Capture the cell that displays the provided text and extract its [x, y] central coordinate. 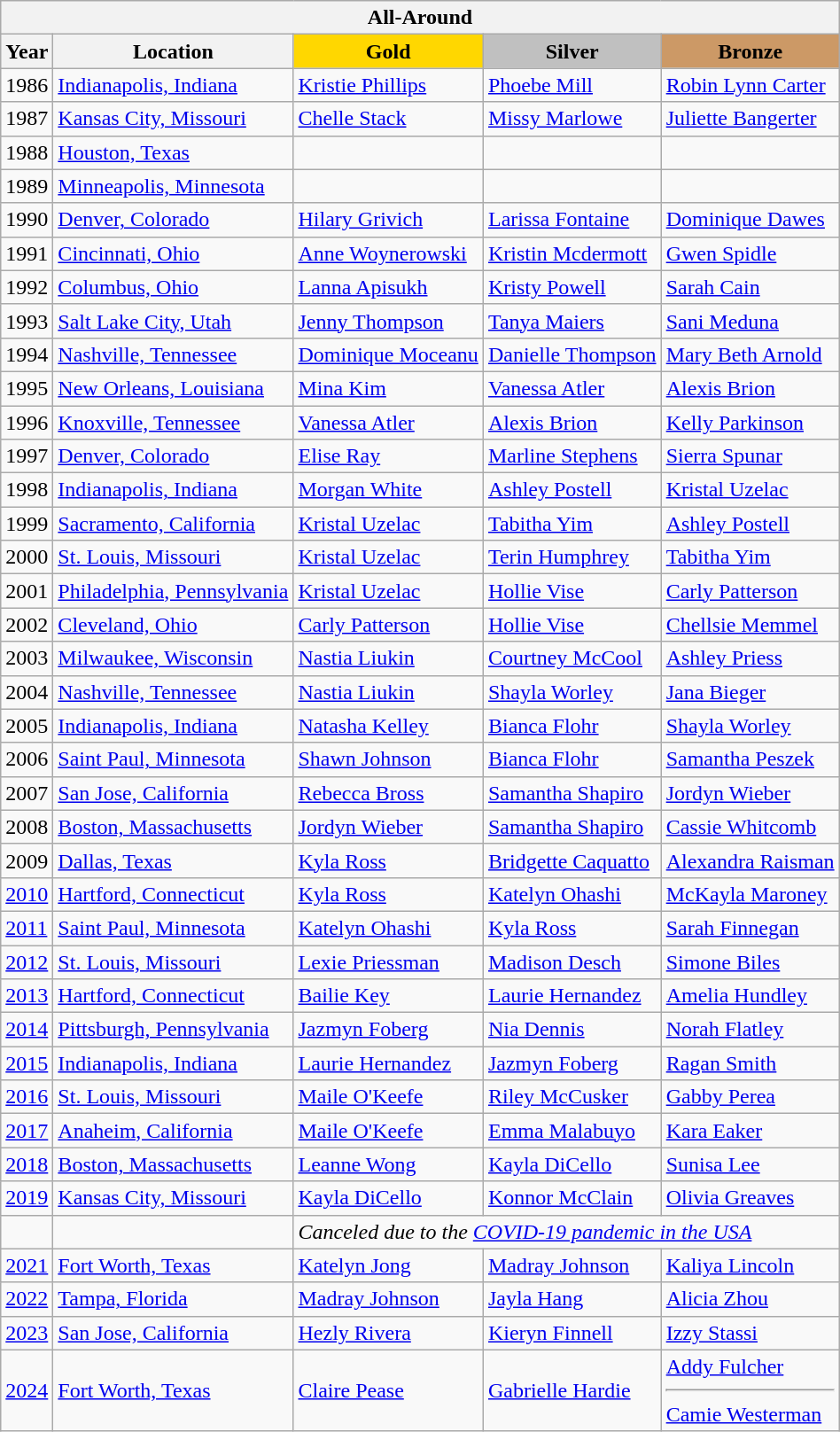
2003 [27, 658]
2013 [27, 996]
2017 [27, 1131]
Lexie Priessman [388, 961]
Kristin Mcdermott [572, 253]
2019 [27, 1198]
2001 [27, 591]
Houston, Texas [174, 152]
Juliette Bangerter [750, 119]
Anne Woynerowski [388, 253]
Riley McCusker [572, 1097]
2024 [27, 1390]
Alicia Zhou [750, 1299]
2000 [27, 557]
Jayla Hang [572, 1299]
Sacramento, California [174, 524]
McKayla Maroney [750, 894]
2018 [27, 1164]
Location [174, 51]
Knoxville, Tennessee [174, 423]
Philadelphia, Pennsylvania [174, 591]
Year [27, 51]
Kara Eaker [750, 1131]
Elise Ray [388, 456]
Salt Lake City, Utah [174, 321]
Dominique Dawes [750, 220]
Kaliya Lincoln [750, 1265]
2007 [27, 793]
2006 [27, 759]
Phoebe Mill [572, 85]
Terin Humphrey [572, 557]
Natasha Kelley [388, 726]
Claire Pease [388, 1390]
Sarah Finnegan [750, 928]
Gold [388, 51]
Marline Stephens [572, 456]
Chelle Stack [388, 119]
Tanya Maiers [572, 321]
Silver [572, 51]
Minneapolis, Minnesota [174, 186]
Morgan White [388, 490]
1994 [27, 354]
Sierra Spunar [750, 456]
Hilary Grivich [388, 220]
Dallas, Texas [174, 860]
Amelia Hundley [750, 996]
All-Around [420, 18]
Dominique Moceanu [388, 354]
1988 [27, 152]
Anaheim, California [174, 1131]
Olivia Greaves [750, 1198]
Jenny Thompson [388, 321]
2010 [27, 894]
2022 [27, 1299]
Mina Kim [388, 388]
2016 [27, 1097]
Alexandra Raisman [750, 860]
Kristy Powell [572, 287]
Cincinnati, Ohio [174, 253]
Ashley Priess [750, 658]
1997 [27, 456]
Milwaukee, Wisconsin [174, 658]
Chellsie Memmel [750, 625]
2014 [27, 1030]
Shawn Johnson [388, 759]
Courtney McCool [572, 658]
Konnor McClain [572, 1198]
Cassie Whitcomb [750, 827]
2021 [27, 1265]
2008 [27, 827]
Sani Meduna [750, 321]
Izzy Stassi [750, 1333]
2023 [27, 1333]
Columbus, Ohio [174, 287]
Bailie Key [388, 996]
Robin Lynn Carter [750, 85]
1992 [27, 287]
1987 [27, 119]
2004 [27, 692]
Emma Malabuyo [572, 1131]
Pittsburgh, Pennsylvania [174, 1030]
Samantha Peszek [750, 759]
2012 [27, 961]
Missy Marlowe [572, 119]
Hezly Rivera [388, 1333]
Bridgette Caquatto [572, 860]
Norah Flatley [750, 1030]
New Orleans, Louisiana [174, 388]
1999 [27, 524]
1995 [27, 388]
Kristie Phillips [388, 85]
Leanne Wong [388, 1164]
2015 [27, 1063]
Sarah Cain [750, 287]
Mary Beth Arnold [750, 354]
Danielle Thompson [572, 354]
1989 [27, 186]
2002 [27, 625]
1998 [27, 490]
Sunisa Lee [750, 1164]
2011 [27, 928]
Kieryn Finnell [572, 1333]
1986 [27, 85]
2005 [27, 726]
Tampa, Florida [174, 1299]
Simone Biles [750, 961]
Ragan Smith [750, 1063]
Canceled due to the COVID-19 pandemic in the USA [566, 1232]
Madison Desch [572, 961]
Larissa Fontaine [572, 220]
Katelyn Jong [388, 1265]
Addy FulcherCamie Westerman [750, 1390]
Jana Bieger [750, 692]
Bronze [750, 51]
Rebecca Bross [388, 793]
1996 [27, 423]
Gabrielle Hardie [572, 1390]
Nia Dennis [572, 1030]
Kelly Parkinson [750, 423]
1993 [27, 321]
2009 [27, 860]
Gwen Spidle [750, 253]
Cleveland, Ohio [174, 625]
1991 [27, 253]
1990 [27, 220]
Lanna Apisukh [388, 287]
Gabby Perea [750, 1097]
